Find where the given text appears and provide that cell's center as (X, Y) coordinate. 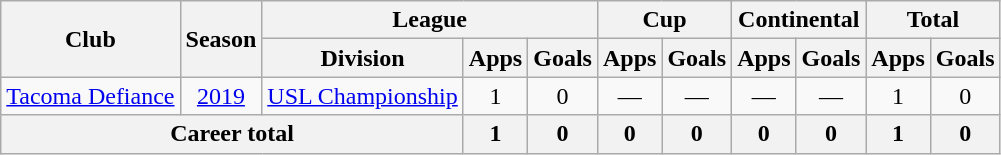
Career total (232, 134)
Division (363, 58)
USL Championship (363, 96)
League (430, 20)
Total (933, 20)
Cup (664, 20)
Continental (799, 20)
Season (221, 39)
Club (90, 39)
Tacoma Defiance (90, 96)
2019 (221, 96)
